Scan for the cell matching the given text and deliver its (x, y) coordinate at center. 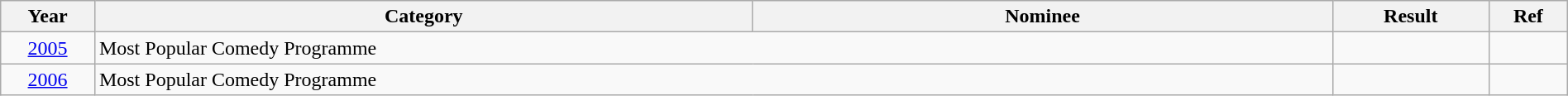
Year (48, 17)
Ref (1528, 17)
2006 (48, 79)
Category (423, 17)
Nominee (1042, 17)
Result (1411, 17)
2005 (48, 48)
